Provide the [X, Y] coordinate of the cell's center where the given text is located.  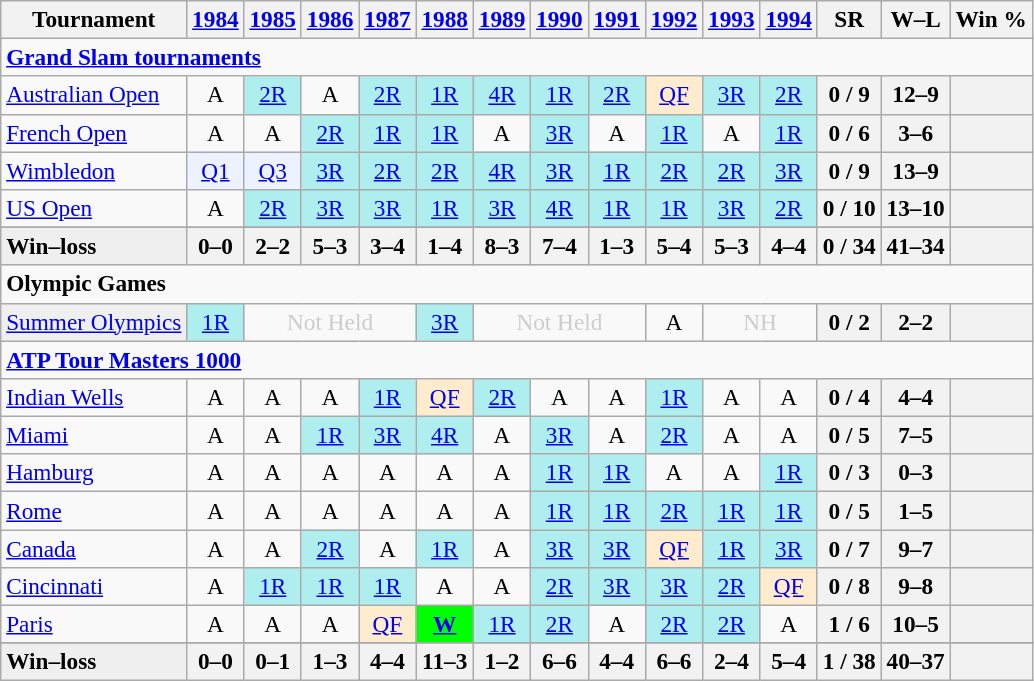
0 / 34 [849, 246]
41–34 [916, 246]
0 / 3 [849, 473]
0 / 8 [849, 586]
Canada [94, 548]
Paris [94, 624]
1984 [216, 19]
Win % [991, 19]
NH [760, 322]
SR [849, 19]
2–4 [732, 662]
1994 [788, 19]
0–1 [272, 662]
0–3 [916, 473]
US Open [94, 208]
Miami [94, 435]
1988 [444, 19]
40–37 [916, 662]
1 / 6 [849, 624]
1985 [272, 19]
Wimbledon [94, 170]
1–2 [502, 662]
1987 [388, 19]
W–L [916, 19]
10–5 [916, 624]
8–3 [502, 246]
Tournament [94, 19]
9–8 [916, 586]
Cincinnati [94, 586]
13–10 [916, 208]
W [444, 624]
Q3 [272, 170]
Indian Wells [94, 397]
13–9 [916, 170]
Olympic Games [517, 284]
3–6 [916, 133]
7–5 [916, 435]
1986 [330, 19]
Summer Olympics [94, 322]
12–9 [916, 95]
1–5 [916, 510]
French Open [94, 133]
Grand Slam tournaments [517, 57]
0 / 4 [849, 397]
Hamburg [94, 473]
0 / 10 [849, 208]
ATP Tour Masters 1000 [517, 359]
1990 [560, 19]
9–7 [916, 548]
1992 [674, 19]
7–4 [560, 246]
Australian Open [94, 95]
1991 [616, 19]
Rome [94, 510]
1993 [732, 19]
Q1 [216, 170]
1–4 [444, 246]
0 / 2 [849, 322]
3–4 [388, 246]
1 / 38 [849, 662]
0 / 6 [849, 133]
11–3 [444, 662]
1989 [502, 19]
0 / 7 [849, 548]
